Find where the given text appears and provide that cell's center as (X, Y) coordinate. 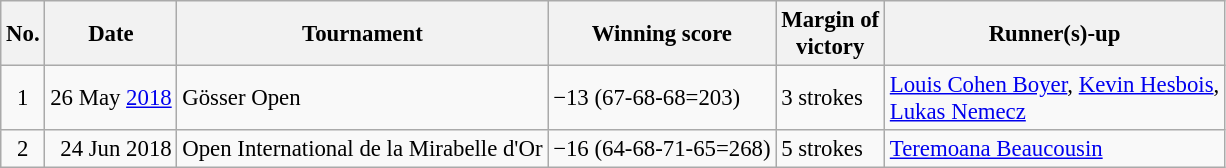
5 strokes (830, 149)
Louis Cohen Boyer, Kevin Hesbois, Lukas Nemecz (1055, 98)
Runner(s)-up (1055, 34)
Date (111, 34)
Gösser Open (362, 98)
24 Jun 2018 (111, 149)
2 (23, 149)
Tournament (362, 34)
No. (23, 34)
−13 (67-68-68=203) (662, 98)
3 strokes (830, 98)
Winning score (662, 34)
Margin ofvictory (830, 34)
1 (23, 98)
Teremoana Beaucousin (1055, 149)
26 May 2018 (111, 98)
−16 (64-68-71-65=268) (662, 149)
Open International de la Mirabelle d'Or (362, 149)
